Return (x, y) of the center of cell containing provided text 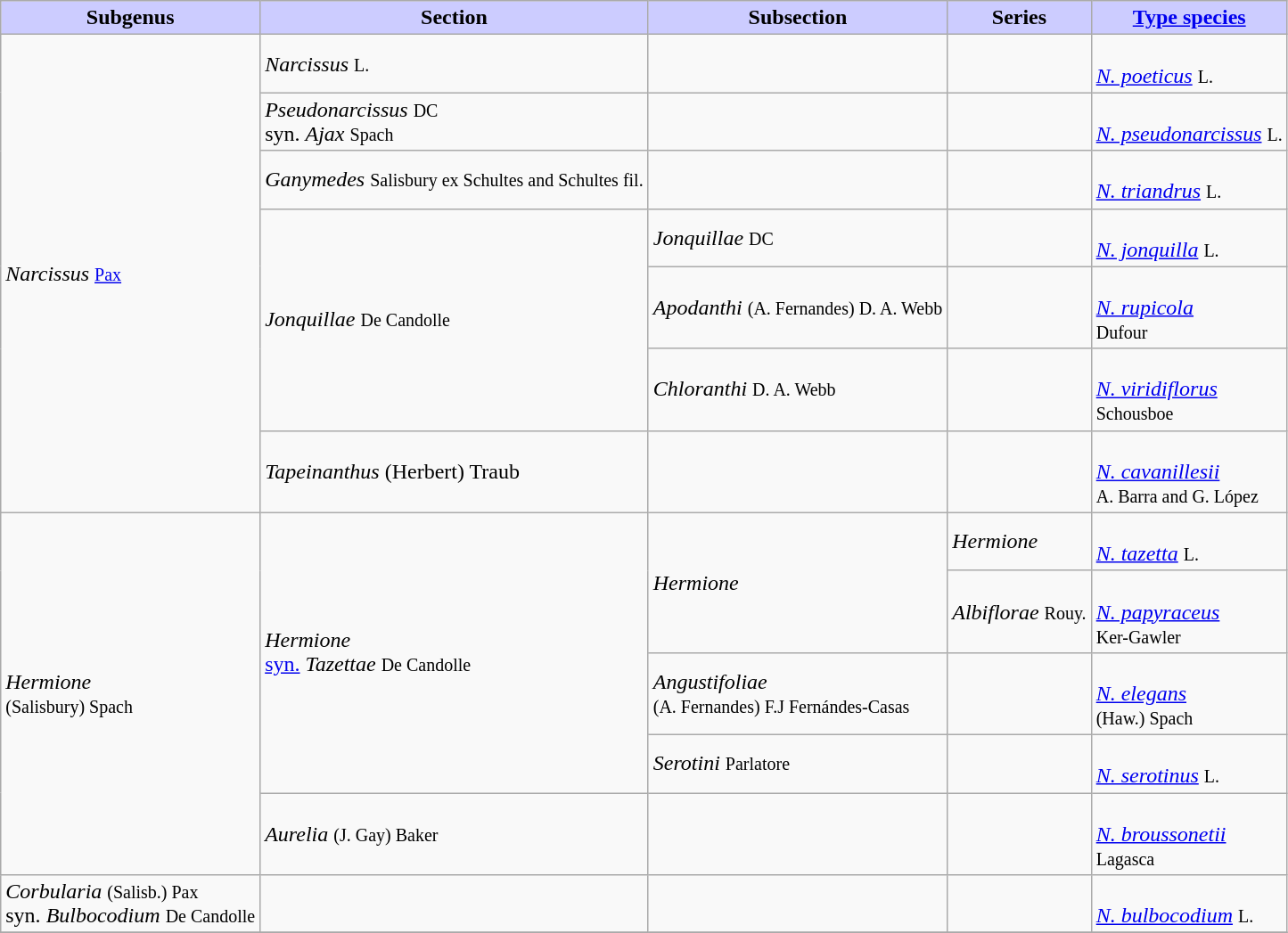
Series (1020, 18)
Angustifoliae (A. Fernandes) F.J Fernándes-Casas (798, 693)
N. rupicola Dufour (1189, 307)
Ganymedes Salisbury ex Schultes and Schultes fil. (455, 180)
Narcissus Pax (130, 274)
N. elegans (Haw.) Spach (1189, 693)
N. tazetta L. (1189, 542)
Narcissus L. (455, 64)
Aurelia (J. Gay) Baker (455, 834)
N. poeticus L. (1189, 64)
N. viridiflorus Schousboe (1189, 389)
Pseudonarcissus DCsyn. Ajax Spach (455, 121)
Tapeinanthus (Herbert) Traub (455, 471)
Subgenus (130, 18)
Subsection (798, 18)
Section (455, 18)
N. triandrus L. (1189, 180)
Hermione syn. Tazettae De Candolle (455, 652)
Corbularia (Salisb.) Paxsyn. Bulbocodium De Candolle (130, 904)
Jonquillae De Candolle (455, 319)
Hermione (Salisbury) Spach (130, 693)
N. papyraceus Ker-Gawler (1189, 611)
Albiflorae Rouy. (1020, 611)
Jonquillae DC (798, 237)
Apodanthi (A. Fernandes) D. A. Webb (798, 307)
Chloranthi D. A. Webb (798, 389)
N. broussonetii Lagasca (1189, 834)
N. serotinus L. (1189, 763)
N. jonquilla L. (1189, 237)
N. bulbocodium L. (1189, 904)
N. pseudonarcissus L. (1189, 121)
N. cavanillesii A. Barra and G. López (1189, 471)
Type species (1189, 18)
Serotini Parlatore (798, 763)
